For the text-containing cell, return its midpoint in (x, y) coordinate format. 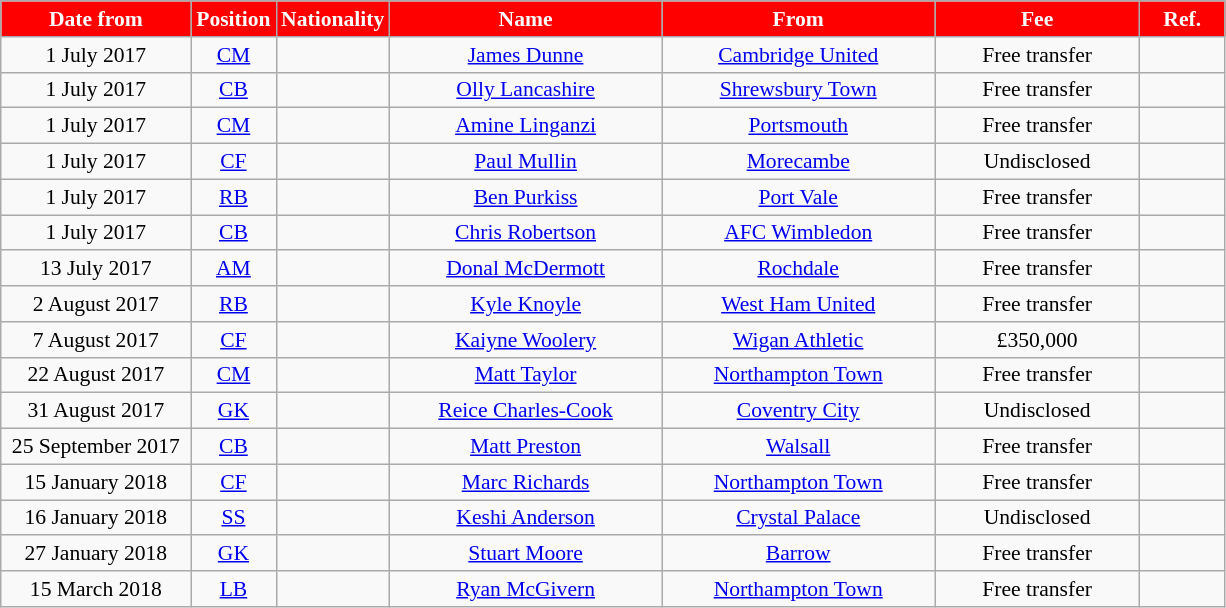
Barrow (798, 554)
LB (234, 589)
Paul Mullin (526, 162)
13 July 2017 (96, 269)
Reice Charles-Cook (526, 411)
Kaiyne Woolery (526, 340)
AFC Wimbledon (798, 233)
7 August 2017 (96, 340)
Name (526, 19)
Chris Robertson (526, 233)
Marc Richards (526, 482)
Port Vale (798, 197)
Nationality (332, 19)
Ref. (1182, 19)
Rochdale (798, 269)
Donal McDermott (526, 269)
15 March 2018 (96, 589)
SS (234, 518)
Shrewsbury Town (798, 90)
AM (234, 269)
From (798, 19)
£350,000 (1038, 340)
Cambridge United (798, 55)
Fee (1038, 19)
22 August 2017 (96, 375)
31 August 2017 (96, 411)
Matt Taylor (526, 375)
Amine Linganzi (526, 126)
Kyle Knoyle (526, 304)
West Ham United (798, 304)
James Dunne (526, 55)
Walsall (798, 447)
Date from (96, 19)
27 January 2018 (96, 554)
Matt Preston (526, 447)
Wigan Athletic (798, 340)
Coventry City (798, 411)
15 January 2018 (96, 482)
Crystal Palace (798, 518)
Keshi Anderson (526, 518)
Stuart Moore (526, 554)
Portsmouth (798, 126)
25 September 2017 (96, 447)
Morecambe (798, 162)
Olly Lancashire (526, 90)
16 January 2018 (96, 518)
Position (234, 19)
Ben Purkiss (526, 197)
Ryan McGivern (526, 589)
2 August 2017 (96, 304)
